Extract the [x, y] coordinate from the center of the cell holding the provided text.  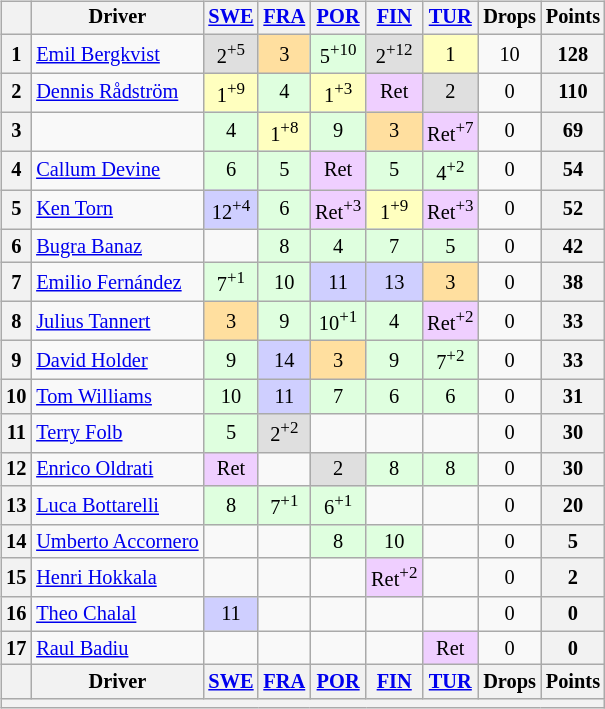
Luca Bottarelli [117, 506]
Callum Devine [117, 170]
Ret+7 [450, 132]
110 [573, 92]
31 [573, 397]
Dennis Rådström [117, 92]
Emilio Fernández [117, 282]
12+4 [230, 210]
128 [573, 54]
69 [573, 132]
16 [16, 614]
Umberto Accornero [117, 542]
1+8 [284, 132]
10+1 [338, 322]
38 [573, 282]
Ken Torn [117, 210]
Theo Chalal [117, 614]
1+3 [338, 92]
52 [573, 210]
Bugra Banaz [117, 246]
Tom Williams [117, 397]
Enrico Oldrati [117, 469]
Raul Badiu [117, 648]
Emil Bergkvist [117, 54]
12 [16, 469]
4+2 [450, 170]
Henri Hokkala [117, 578]
2+12 [394, 54]
17 [16, 648]
7+2 [450, 360]
20 [573, 506]
15 [16, 578]
Terry Folb [117, 432]
Julius Tannert [117, 322]
54 [573, 170]
5+10 [338, 54]
2+5 [230, 54]
2+2 [284, 432]
6+1 [338, 506]
42 [573, 246]
David Holder [117, 360]
